Search for the cell housing the specified text and yield its [X, Y] center coordinate. 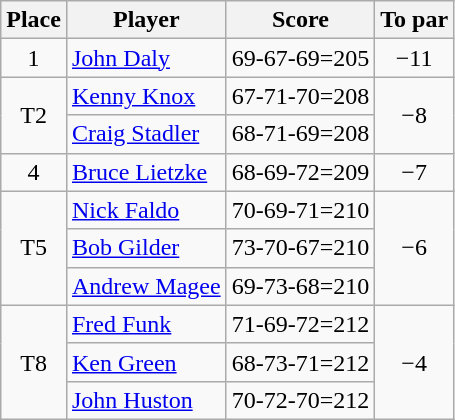
T8 [34, 362]
69-73-68=210 [300, 286]
67-71-70=208 [300, 96]
Kenny Knox [146, 96]
70-69-71=210 [300, 210]
1 [34, 58]
Andrew Magee [146, 286]
Player [146, 20]
70-72-70=212 [300, 400]
T2 [34, 115]
John Huston [146, 400]
Craig Stadler [146, 134]
Ken Green [146, 362]
Place [34, 20]
68-73-71=212 [300, 362]
−8 [414, 115]
68-71-69=208 [300, 134]
John Daly [146, 58]
Nick Faldo [146, 210]
−6 [414, 248]
−11 [414, 58]
To par [414, 20]
Bob Gilder [146, 248]
Score [300, 20]
Bruce Lietzke [146, 172]
68-69-72=209 [300, 172]
71-69-72=212 [300, 324]
−7 [414, 172]
Fred Funk [146, 324]
T5 [34, 248]
69-67-69=205 [300, 58]
−4 [414, 362]
73-70-67=210 [300, 248]
4 [34, 172]
